Locate the cell with the specified text and output its [x, y] center coordinate. 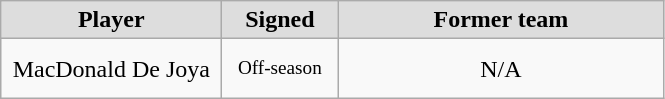
Off-season [280, 69]
N/A [501, 69]
Signed [280, 20]
Former team [501, 20]
MacDonald De Joya [112, 69]
Player [112, 20]
